Pinpoint the cell where the given text exists, returning its (x, y) midpoint coordinate. 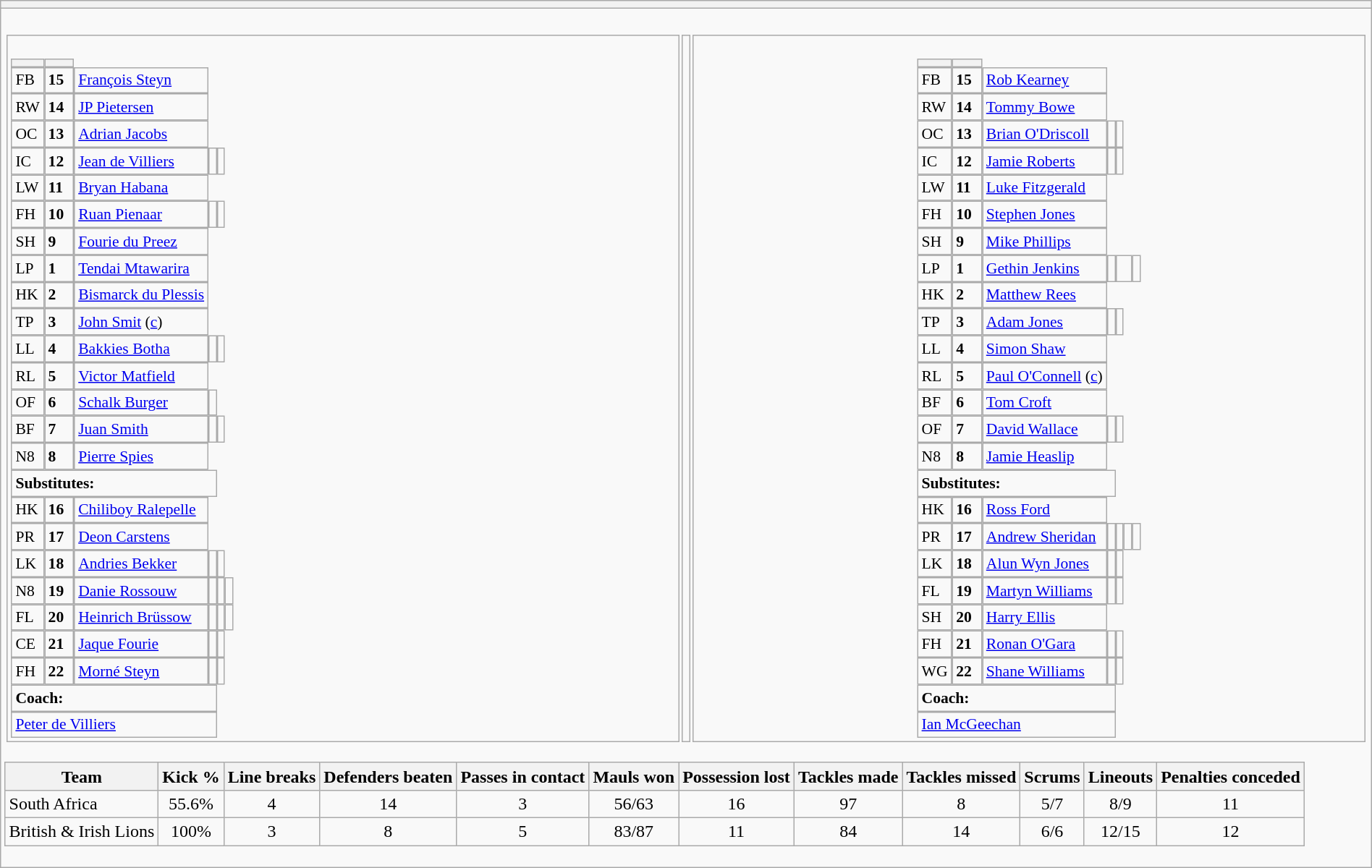
Bismarck du Plessis (141, 295)
5/7 (1052, 804)
Heinrich Brüssow (141, 618)
Adam Jones (1045, 321)
Paul O'Connell (c) (1045, 376)
Andries Bekker (141, 563)
Kick % (191, 776)
Tendai Mtawarira (141, 268)
Adrian Jacobs (141, 133)
South Africa (82, 804)
Defenders beaten (388, 776)
British & Irish Lions (82, 832)
Brian O'Driscoll (1045, 133)
Jamie Roberts (1045, 161)
Passes in contact (522, 776)
Scrums (1052, 776)
Danie Rossouw (141, 590)
Alun Wyn Jones (1045, 563)
Morné Steyn (141, 671)
David Wallace (1045, 430)
Tackles made (848, 776)
Line breaks (272, 776)
Stephen Jones (1045, 214)
Tom Croft (1045, 402)
Bryan Habana (141, 188)
WG (935, 671)
Deon Carstens (141, 537)
Victor Matfield (141, 376)
CE (27, 644)
John Smit (c) (141, 321)
Jean de Villiers (141, 161)
56/63 (634, 804)
97 (848, 804)
Simon Shaw (1045, 349)
Ian McGeechan (1016, 725)
Team (82, 776)
Matthew Rees (1045, 295)
François Steyn (141, 80)
8/9 (1120, 804)
100% (191, 832)
12/15 (1120, 832)
Harry Ellis (1045, 618)
Jamie Heaslip (1045, 456)
Tackles missed (961, 776)
Mauls won (634, 776)
84 (848, 832)
Tommy Bowe (1045, 107)
55.6% (191, 804)
Fourie du Preez (141, 242)
Jaque Fourie (141, 644)
Andrew Sheridan (1045, 537)
Ronan O'Gara (1045, 644)
Luke Fitzgerald (1045, 188)
Pierre Spies (141, 456)
Martyn Williams (1045, 590)
Ruan Pienaar (141, 214)
Rob Kearney (1045, 80)
Ross Ford (1045, 509)
Chiliboy Ralepelle (141, 509)
JP Pietersen (141, 107)
Schalk Burger (141, 402)
Gethin Jenkins (1045, 268)
Mike Phillips (1045, 242)
Lineouts (1120, 776)
Possession lost (737, 776)
6/6 (1052, 832)
Penalties conceded (1231, 776)
Shane Williams (1045, 671)
83/87 (634, 832)
Peter de Villiers (114, 725)
Juan Smith (141, 430)
Bakkies Botha (141, 349)
